Capture the cell that displays the provided text and extract its [X, Y] central coordinate. 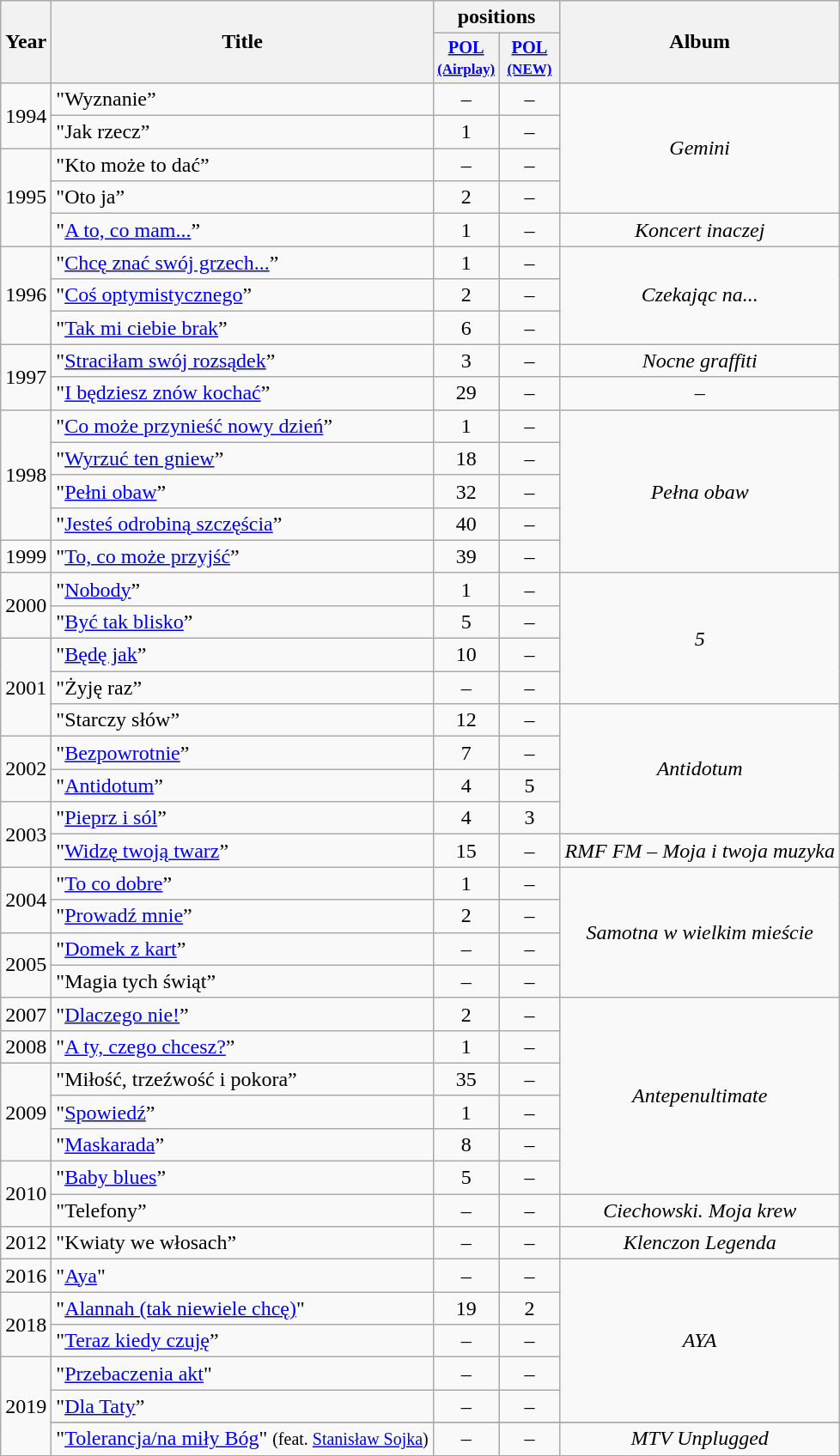
"Antidotum” [242, 786]
"Widzę twoją twarz” [242, 851]
2010 [26, 1194]
"Domek z kart” [242, 949]
"Jesteś odrobiną szczęścia” [242, 524]
2000 [26, 605]
2002 [26, 769]
"Tak mi ciebie brak” [242, 328]
"To co dobre” [242, 883]
Album [700, 42]
2007 [26, 1014]
2016 [26, 1276]
1998 [26, 475]
1994 [26, 115]
2019 [26, 1406]
"Wyznanie” [242, 99]
"Spowiedź” [242, 1112]
8 [466, 1144]
2003 [26, 834]
"Być tak blisko” [242, 622]
Koncert inaczej [700, 230]
POL(Airplay) [466, 58]
7 [466, 753]
"Tolerancja/na miły Bóg" (feat. Stanisław Sojka) [242, 1439]
Gemini [700, 148]
2004 [26, 900]
2005 [26, 965]
"Oto ja” [242, 197]
RMF FM – Moja i twoja muzyka [700, 851]
"Co może przynieść nowy dzień” [242, 426]
10 [466, 655]
"Straciłam swój rozsądek” [242, 361]
15 [466, 851]
19 [466, 1308]
"Kto może to dać” [242, 165]
"Magia tych świąt” [242, 981]
40 [466, 524]
"A to, co mam...” [242, 230]
POL(NEW) [529, 58]
"A ty, czego chcesz?” [242, 1046]
Pełna obaw [700, 491]
1999 [26, 556]
positions [496, 17]
AYA [700, 1341]
Antidotum [700, 769]
Klenczon Legenda [700, 1243]
"Jak rzecz” [242, 132]
"Przebaczenia akt" [242, 1374]
2009 [26, 1112]
39 [466, 556]
1997 [26, 377]
"Teraz kiedy czuję” [242, 1341]
"Dla Taty” [242, 1406]
2008 [26, 1046]
2001 [26, 688]
35 [466, 1079]
"Wyrzuć ten gniew” [242, 458]
"Pieprz i sól” [242, 818]
"Żyję raz” [242, 688]
12 [466, 720]
6 [466, 328]
2018 [26, 1325]
18 [466, 458]
Antepenultimate [700, 1095]
Czekając na... [700, 295]
Samotna w wielkim mieście [700, 932]
"Prowadź mnie” [242, 916]
2012 [26, 1243]
"Coś optymistycznego” [242, 295]
"Miłość, trzeźwość i pokora” [242, 1079]
"Telefony” [242, 1210]
"Dlaczego nie!” [242, 1014]
"Baby blues” [242, 1178]
"Chcę znać swój grzech...” [242, 263]
1995 [26, 197]
"I będziesz znów kochać” [242, 393]
32 [466, 491]
"Maskarada” [242, 1144]
MTV Unplugged [700, 1439]
Title [242, 42]
"Będę jak” [242, 655]
"Starczy słów” [242, 720]
"Alannah (tak niewiele chcę)" [242, 1308]
Nocne graffiti [700, 361]
Ciechowski. Moja krew [700, 1210]
29 [466, 393]
1996 [26, 295]
"Aya" [242, 1276]
Year [26, 42]
"To, co może przyjść” [242, 556]
"Nobody” [242, 589]
"Bezpowrotnie” [242, 753]
"Kwiaty we włosach” [242, 1243]
"Pełni obaw” [242, 491]
